From the cell containing the given text, extract its center point as [X, Y] coordinate. 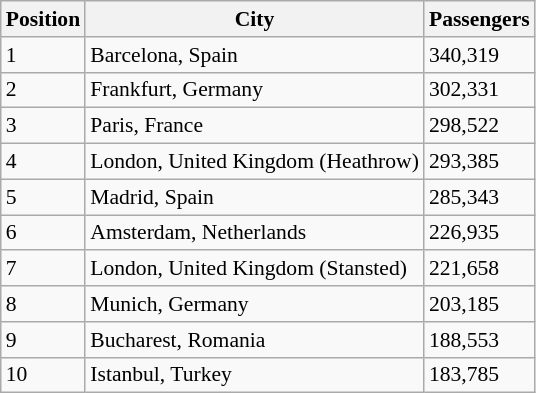
3 [43, 126]
1 [43, 55]
City [254, 19]
221,658 [480, 269]
Barcelona, Spain [254, 55]
203,185 [480, 304]
10 [43, 375]
340,319 [480, 55]
Munich, Germany [254, 304]
285,343 [480, 197]
2 [43, 90]
Amsterdam, Netherlands [254, 233]
188,553 [480, 340]
Frankfurt, Germany [254, 90]
Istanbul, Turkey [254, 375]
London, United Kingdom (Heathrow) [254, 162]
226,935 [480, 233]
4 [43, 162]
Madrid, Spain [254, 197]
5 [43, 197]
298,522 [480, 126]
183,785 [480, 375]
Position [43, 19]
Passengers [480, 19]
8 [43, 304]
London, United Kingdom (Stansted) [254, 269]
302,331 [480, 90]
7 [43, 269]
9 [43, 340]
Bucharest, Romania [254, 340]
6 [43, 233]
Paris, France [254, 126]
293,385 [480, 162]
